Return [X, Y] of the center of cell containing provided text 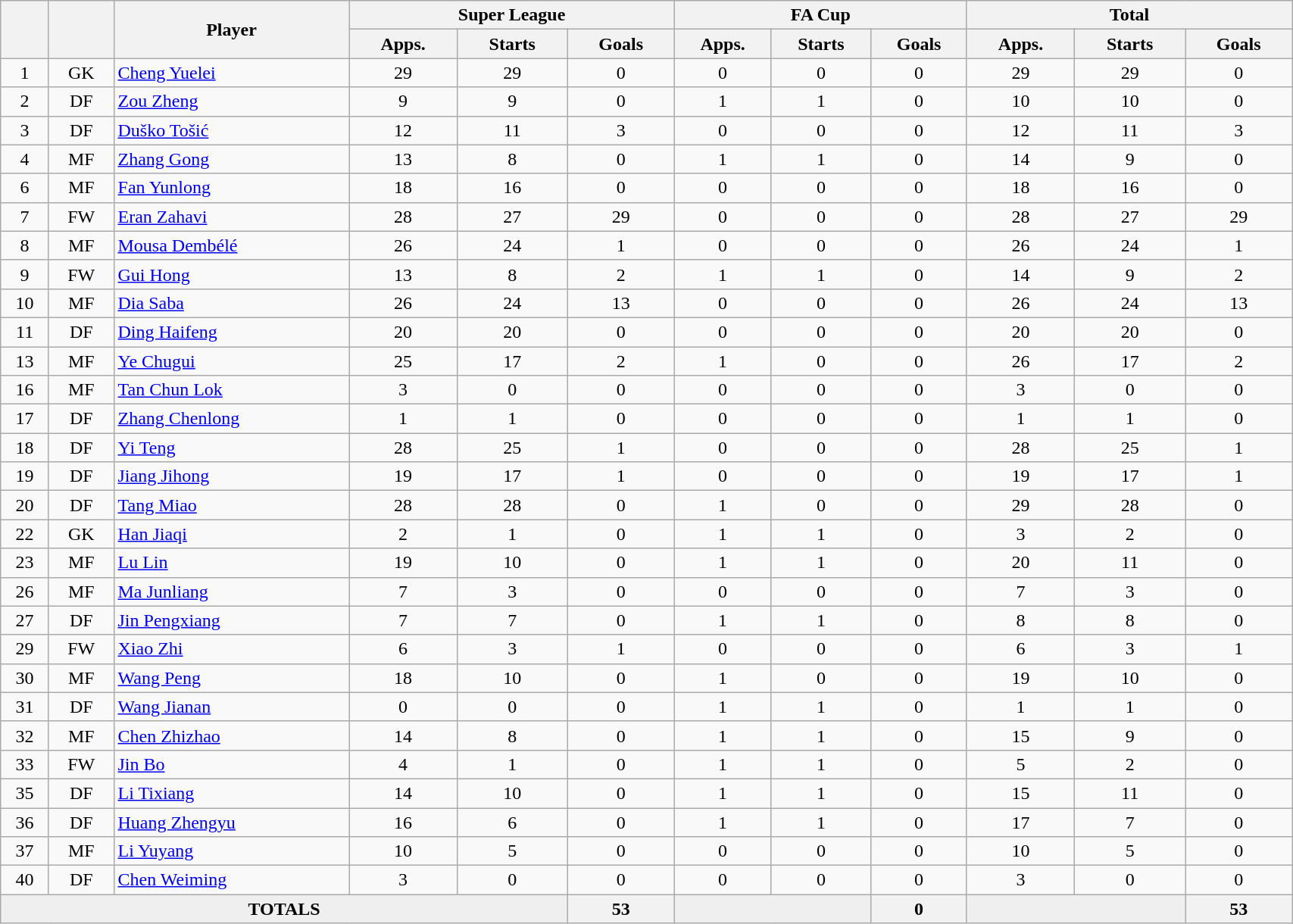
Wang Peng [232, 678]
TOTALS [285, 909]
Jin Bo [232, 764]
Ma Junliang [232, 592]
23 [25, 563]
Li Yuyang [232, 851]
Yi Teng [232, 448]
Dia Saba [232, 303]
Tan Chun Lok [232, 390]
36 [25, 822]
Zou Zheng [232, 101]
Chen Zhizhao [232, 735]
Jin Pengxiang [232, 620]
40 [25, 880]
Ding Haifeng [232, 332]
Cheng Yuelei [232, 73]
31 [25, 707]
Jiang Jihong [232, 476]
Mousa Dembélé [232, 245]
33 [25, 764]
37 [25, 851]
Wang Jianan [232, 707]
35 [25, 793]
Huang Zhengyu [232, 822]
Player [232, 30]
Li Tixiang [232, 793]
Chen Weiming [232, 880]
Gui Hong [232, 274]
Xiao Zhi [232, 649]
30 [25, 678]
Duško Tošić [232, 130]
Han Jiaqi [232, 534]
Zhang Gong [232, 159]
Super League [512, 15]
Zhang Chenlong [232, 419]
Total [1129, 15]
Lu Lin [232, 563]
Tang Miao [232, 505]
Ye Chugui [232, 361]
FA Cup [820, 15]
22 [25, 534]
32 [25, 735]
Fan Yunlong [232, 188]
Eran Zahavi [232, 217]
